Scan for the cell matching the given text and deliver its (X, Y) coordinate at center. 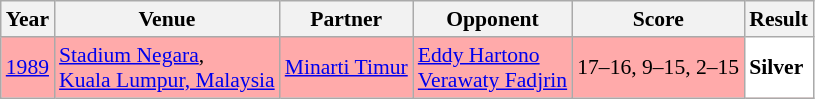
Score (658, 19)
Opponent (492, 19)
Venue (167, 19)
17–16, 9–15, 2–15 (658, 68)
Result (778, 19)
Partner (346, 19)
Minarti Timur (346, 68)
Eddy Hartono Verawaty Fadjrin (492, 68)
Silver (778, 68)
Year (28, 19)
Stadium Negara,Kuala Lumpur, Malaysia (167, 68)
1989 (28, 68)
